Pinpoint the cell where the given text exists, returning its [x, y] midpoint coordinate. 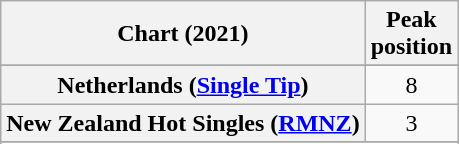
3 [411, 123]
Netherlands (Single Tip) [183, 85]
8 [411, 85]
New Zealand Hot Singles (RMNZ) [183, 123]
Peakposition [411, 34]
Chart (2021) [183, 34]
